Determine the [x, y] coordinate at the center of the cell enclosing the given text.  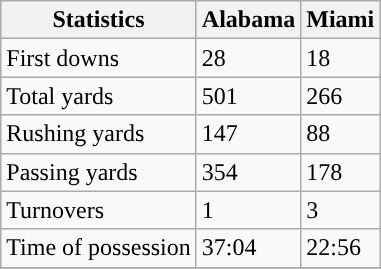
Miami [340, 20]
Time of possession [99, 248]
First downs [99, 58]
354 [248, 172]
Turnovers [99, 210]
22:56 [340, 248]
Alabama [248, 20]
Total yards [99, 96]
28 [248, 58]
Rushing yards [99, 134]
Statistics [99, 20]
18 [340, 58]
3 [340, 210]
Passing yards [99, 172]
1 [248, 210]
147 [248, 134]
88 [340, 134]
501 [248, 96]
37:04 [248, 248]
178 [340, 172]
266 [340, 96]
